Pinpoint the cell where the given text exists, returning its (x, y) midpoint coordinate. 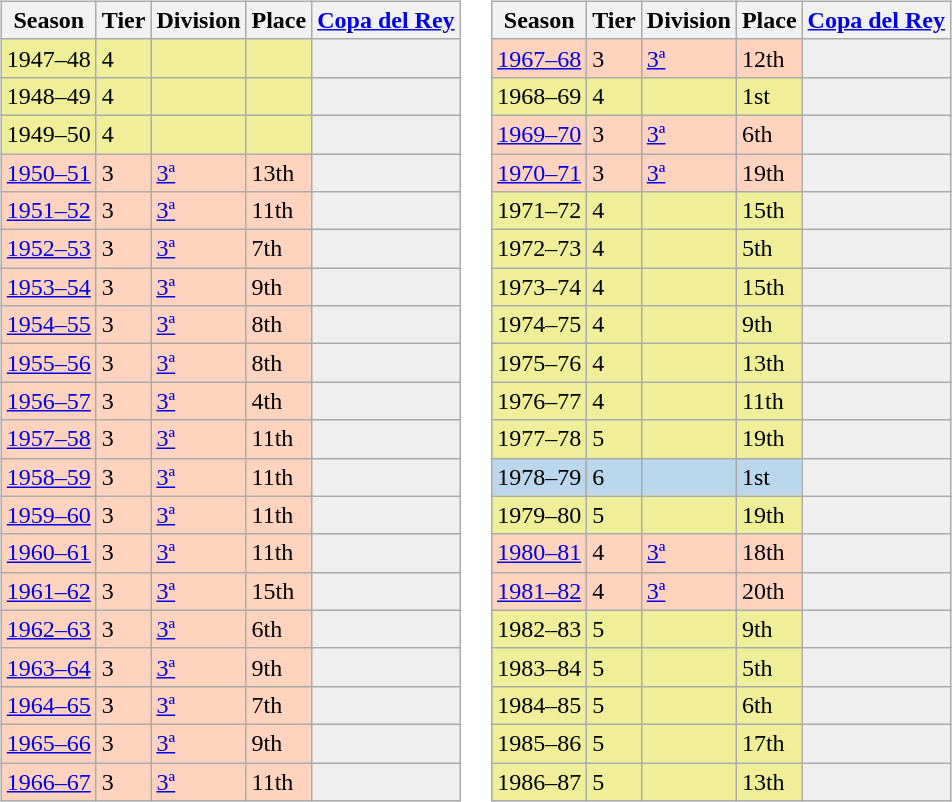
1965–66 (48, 743)
1983–84 (540, 667)
1951–52 (48, 211)
1969–70 (540, 134)
1959–60 (48, 515)
6 (614, 477)
1981–82 (540, 591)
1971–72 (540, 211)
18th (769, 553)
1975–76 (540, 363)
1973–74 (540, 287)
4th (279, 401)
1949–50 (48, 134)
1984–85 (540, 705)
1978–79 (540, 477)
1974–75 (540, 325)
1956–57 (48, 401)
1964–65 (48, 705)
12th (769, 58)
1962–63 (48, 629)
1960–61 (48, 553)
1982–83 (540, 629)
1954–55 (48, 325)
1980–81 (540, 553)
1952–53 (48, 249)
1970–71 (540, 173)
1967–68 (540, 58)
1947–48 (48, 58)
1985–86 (540, 743)
1986–87 (540, 781)
1963–64 (48, 667)
1961–62 (48, 591)
1958–59 (48, 477)
1972–73 (540, 249)
1966–67 (48, 781)
1976–77 (540, 401)
17th (769, 743)
1977–78 (540, 439)
1950–51 (48, 173)
1968–69 (540, 96)
1957–58 (48, 439)
20th (769, 591)
1953–54 (48, 287)
1955–56 (48, 363)
1948–49 (48, 96)
1979–80 (540, 515)
